Return the (X, Y) coordinate for the center point of the cell that contains the specified text.  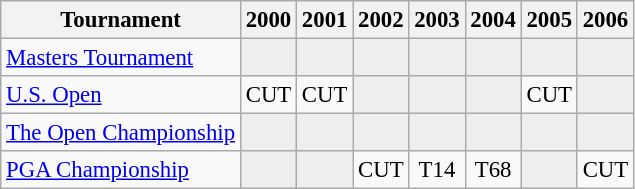
The Open Championship (121, 133)
T14 (437, 170)
2000 (268, 20)
2006 (605, 20)
Masters Tournament (121, 58)
T68 (493, 170)
2002 (381, 20)
2003 (437, 20)
2001 (325, 20)
2005 (549, 20)
Tournament (121, 20)
2004 (493, 20)
U.S. Open (121, 95)
PGA Championship (121, 170)
